Capture the cell that displays the provided text and extract its (x, y) central coordinate. 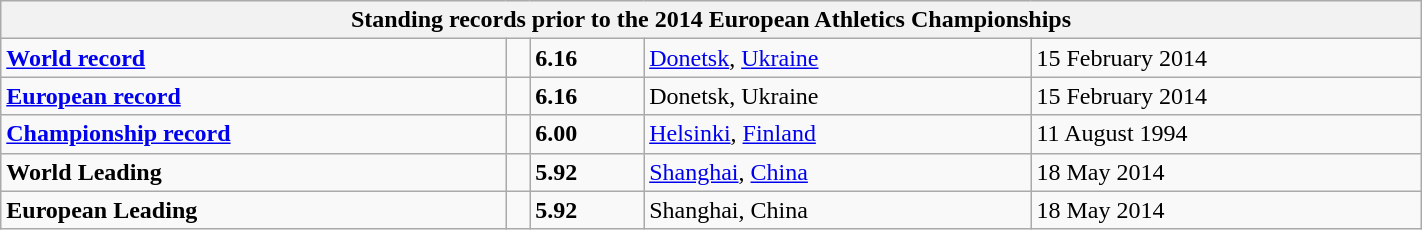
World record (254, 58)
11 August 1994 (1226, 134)
Standing records prior to the 2014 European Athletics Championships (711, 20)
World Leading (254, 172)
European Leading (254, 210)
Helsinki, Finland (838, 134)
Championship record (254, 134)
European record (254, 96)
6.00 (587, 134)
